Find where the given text appears and provide that cell's center as [x, y] coordinate. 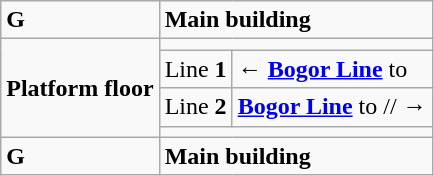
Line 2 [196, 107]
Line 1 [196, 69]
Bogor Line to // → [332, 107]
← Bogor Line to [332, 69]
Platform floor [80, 88]
